Scan for the cell matching the given text and deliver its (x, y) coordinate at center. 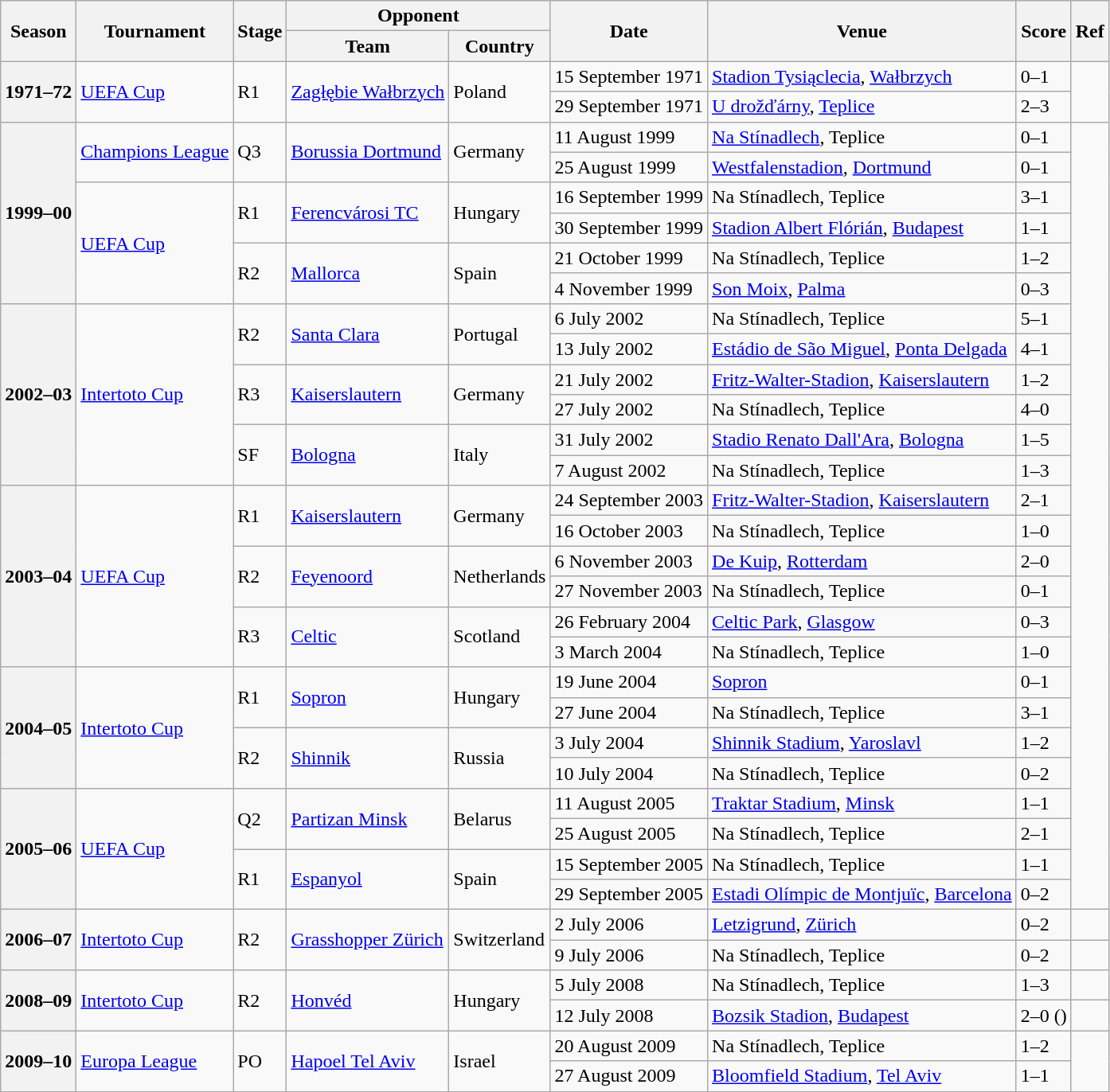
30 September 1999 (629, 228)
2008–09 (38, 1000)
Estadi Olímpic de Montjuïc, Barcelona (862, 895)
2009–10 (38, 1061)
Tournament (154, 31)
6 November 2003 (629, 561)
Belarus (500, 818)
2003–04 (38, 576)
Date (629, 31)
Traktar Stadium, Minsk (862, 803)
Switzerland (500, 940)
3 March 2004 (629, 652)
2004–05 (38, 727)
Champions League (154, 152)
15 September 1971 (629, 76)
De Kuip, Rotterdam (862, 561)
Celtic (368, 637)
4–1 (1043, 349)
2 July 2006 (629, 925)
Zagłębie Wałbrzych (368, 92)
Venue (862, 31)
4–0 (1043, 410)
7 August 2002 (629, 470)
19 June 2004 (629, 682)
Honvéd (368, 1000)
26 February 2004 (629, 622)
9 July 2006 (629, 955)
Ref (1089, 31)
Shinnik (368, 758)
Stadion Albert Flórián, Budapest (862, 228)
Stage (260, 31)
24 September 2003 (629, 501)
1971–72 (38, 92)
Espanyol (368, 879)
Italy (500, 455)
25 August 1999 (629, 167)
16 October 2003 (629, 531)
16 September 1999 (629, 197)
27 November 2003 (629, 591)
1999–00 (38, 213)
Letzigrund, Zürich (862, 925)
15 September 2005 (629, 864)
Team (368, 46)
6 July 2002 (629, 318)
Netherlands (500, 576)
Country (500, 46)
4 November 1999 (629, 288)
Q3 (260, 152)
10 July 2004 (629, 773)
Bloomfield Stadium, Tel Aviv (862, 1076)
27 July 2002 (629, 410)
20 August 2009 (629, 1046)
21 July 2002 (629, 380)
2006–07 (38, 940)
2002–03 (38, 394)
12 July 2008 (629, 1016)
Partizan Minsk (368, 818)
Celtic Park, Glasgow (862, 622)
Feyenoord (368, 576)
Poland (500, 92)
13 July 2002 (629, 349)
11 August 2005 (629, 803)
Hapoel Tel Aviv (368, 1061)
27 June 2004 (629, 712)
29 September 2005 (629, 895)
5 July 2008 (629, 985)
Season (38, 31)
Score (1043, 31)
Europa League (154, 1061)
Stadio Renato Dall'Ara, Bologna (862, 440)
11 August 1999 (629, 137)
Bozsik Stadion, Budapest (862, 1016)
U drožďárny, Teplice (862, 107)
27 August 2009 (629, 1076)
PO (260, 1061)
Scotland (500, 637)
2005–06 (38, 848)
31 July 2002 (629, 440)
Bologna (368, 455)
2–0 (1043, 561)
5–1 (1043, 318)
25 August 2005 (629, 833)
2–0 () (1043, 1016)
Son Moix, Palma (862, 288)
Grasshopper Zürich (368, 940)
Opponent (419, 16)
SF (260, 455)
Israel (500, 1061)
Estádio de São Miguel, Ponta Delgada (862, 349)
Q2 (260, 818)
1–5 (1043, 440)
Westfalenstadion, Dortmund (862, 167)
Stadion Tysiąclecia, Wałbrzych (862, 76)
Russia (500, 758)
Santa Clara (368, 333)
Borussia Dortmund (368, 152)
Ferencvárosi TC (368, 213)
Shinnik Stadium, Yaroslavl (862, 743)
3 July 2004 (629, 743)
29 September 1971 (629, 107)
21 October 1999 (629, 258)
2–3 (1043, 107)
Portugal (500, 333)
Mallorca (368, 273)
